Find where the given text appears and provide that cell's center as [x, y] coordinate. 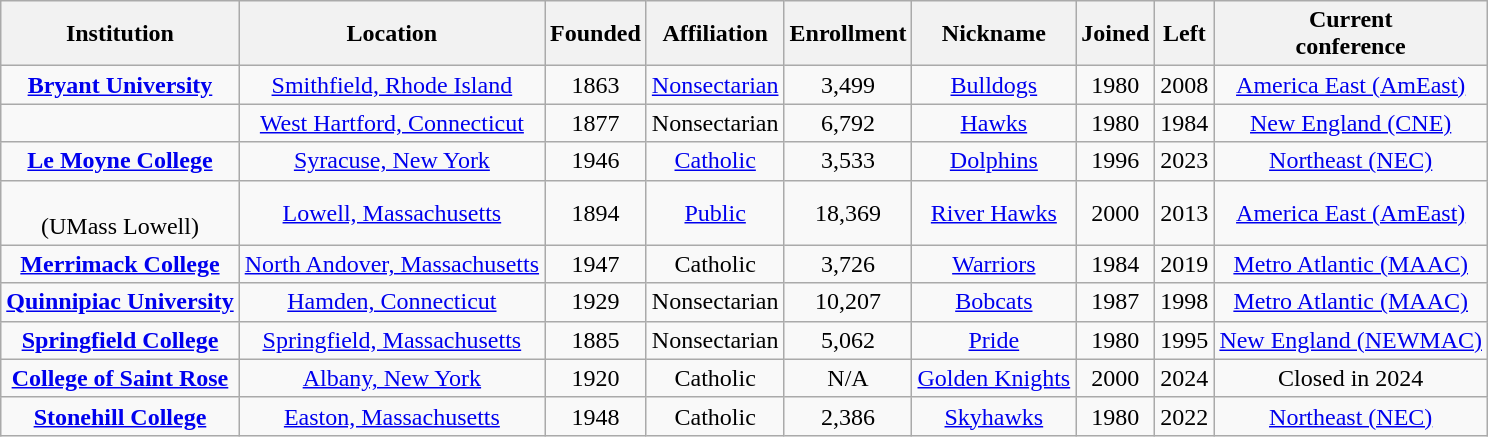
Affiliation [715, 34]
Dolphins [994, 161]
Lowell, Massachusetts [392, 212]
1947 [596, 264]
Bulldogs [994, 85]
Bryant University [120, 85]
Syracuse, New York [392, 161]
6,792 [848, 123]
Smithfield, Rhode Island [392, 85]
Hamden, Connecticut [392, 302]
Public [715, 212]
2022 [1184, 416]
Left [1184, 34]
West Hartford, Connecticut [392, 123]
5,062 [848, 340]
Albany, New York [392, 378]
Founded [596, 34]
1929 [596, 302]
1885 [596, 340]
2019 [1184, 264]
Joined [1116, 34]
3,533 [848, 161]
2013 [1184, 212]
Springfield, Massachusetts [392, 340]
Bobcats [994, 302]
1948 [596, 416]
2,386 [848, 416]
Merrimack College [120, 264]
River Hawks [994, 212]
1998 [1184, 302]
1920 [596, 378]
N/A [848, 378]
2024 [1184, 378]
1894 [596, 212]
2008 [1184, 85]
Currentconference [1351, 34]
3,499 [848, 85]
Le Moyne College [120, 161]
Closed in 2024 [1351, 378]
1946 [596, 161]
18,369 [848, 212]
(UMass Lowell) [120, 212]
Springfield College [120, 340]
New England (NEWMAC) [1351, 340]
Hawks [994, 123]
Location [392, 34]
Quinnipiac University [120, 302]
Skyhawks [994, 416]
New England (CNE) [1351, 123]
10,207 [848, 302]
Warriors [994, 264]
Easton, Massachusetts [392, 416]
Enrollment [848, 34]
1863 [596, 85]
3,726 [848, 264]
1995 [1184, 340]
1996 [1116, 161]
North Andover, Massachusetts [392, 264]
College of Saint Rose [120, 378]
Stonehill College [120, 416]
Pride [994, 340]
Nickname [994, 34]
Institution [120, 34]
Golden Knights [994, 378]
2023 [1184, 161]
1877 [596, 123]
1987 [1116, 302]
